Search for the cell housing the specified text and yield its (X, Y) center coordinate. 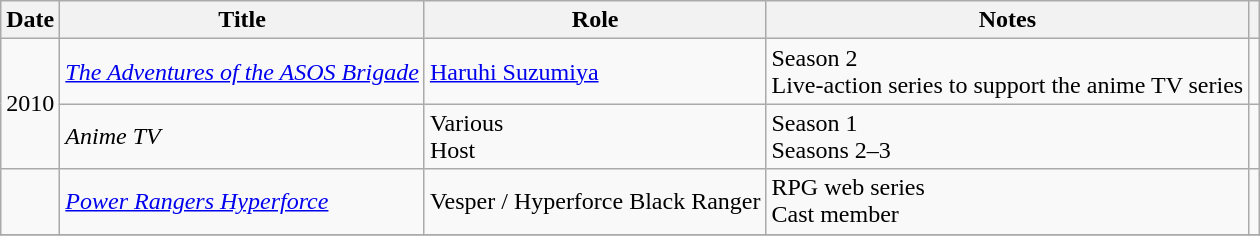
Title (242, 20)
Date (30, 20)
Anime TV (242, 136)
Role (595, 20)
2010 (30, 104)
Haruhi Suzumiya (595, 72)
Season 2Live-action series to support the anime TV series (1008, 72)
VariousHost (595, 136)
RPG web seriesCast member (1008, 202)
The Adventures of the ASOS Brigade (242, 72)
Notes (1008, 20)
Season 1Seasons 2–3 (1008, 136)
Vesper / Hyperforce Black Ranger (595, 202)
Power Rangers Hyperforce (242, 202)
